Determine the [X, Y] coordinate at the center of the cell enclosing the given text.  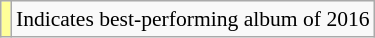
Indicates best-performing album of 2016 [193, 19]
